Determine the (x, y) coordinate at the center of the cell enclosing the given text.  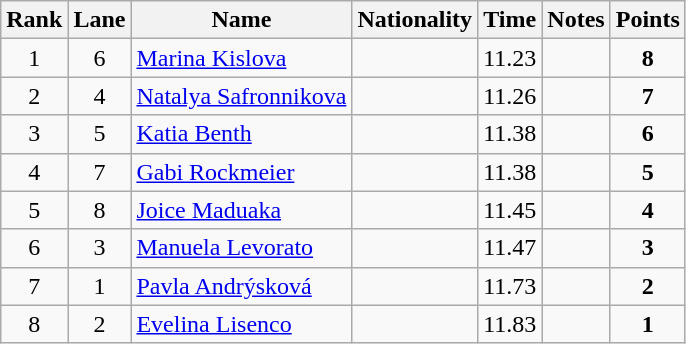
Katia Benth (242, 134)
Manuela Levorato (242, 248)
Rank (34, 20)
Points (648, 20)
11.26 (510, 96)
11.45 (510, 210)
Time (510, 20)
11.23 (510, 58)
11.83 (510, 324)
Name (242, 20)
Lane (100, 20)
Notes (576, 20)
11.73 (510, 286)
Natalya Safronnikova (242, 96)
Evelina Lisenco (242, 324)
Gabi Rockmeier (242, 172)
Joice Maduaka (242, 210)
Marina Kislova (242, 58)
11.47 (510, 248)
Nationality (415, 20)
Pavla Andrýsková (242, 286)
